Determine the [X, Y] coordinate at the center of the cell enclosing the given text.  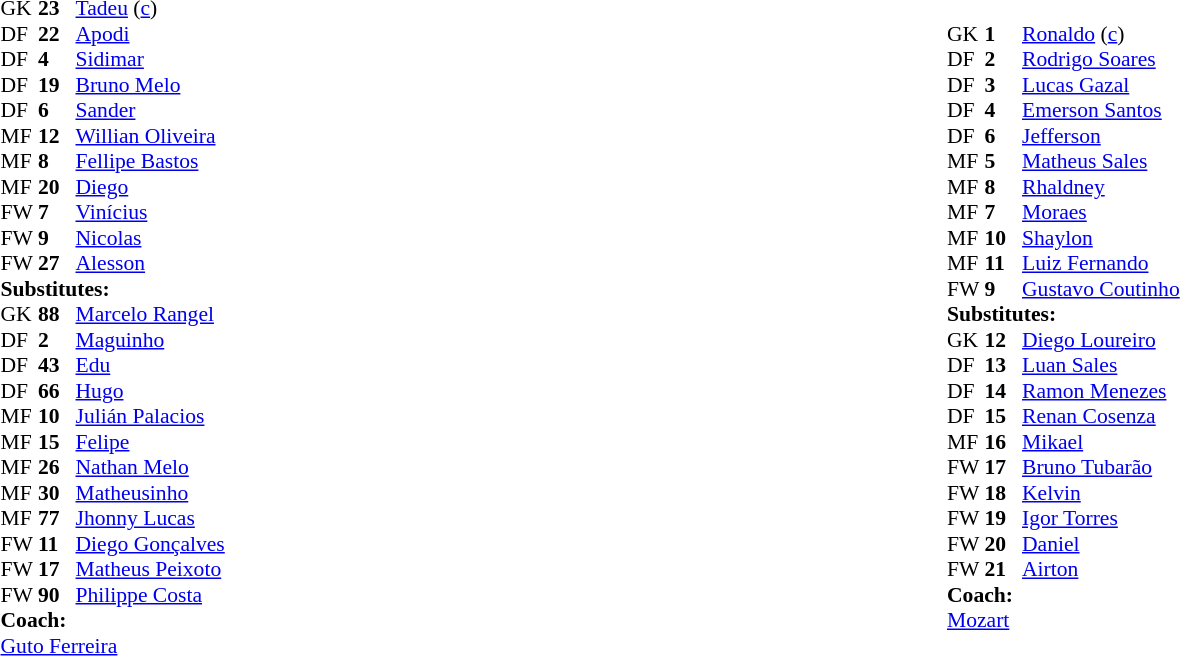
Emerson Santos [1101, 111]
Bruno Melo [150, 85]
Matheusinho [150, 493]
Luan Sales [1101, 365]
22 [57, 34]
43 [57, 365]
Edu [150, 365]
Ronaldo (c) [1101, 34]
21 [1003, 569]
13 [1003, 365]
30 [57, 493]
3 [1003, 85]
16 [1003, 442]
Diego [150, 187]
88 [57, 315]
Philippe Costa [150, 595]
Hugo [150, 391]
Airton [1101, 569]
Igor Torres [1101, 519]
Felipe [150, 442]
Luiz Fernando [1101, 263]
Fellipe Bastos [150, 161]
26 [57, 467]
Maguinho [150, 340]
Marcelo Rangel [150, 315]
Matheus Sales [1101, 161]
Julián Palacios [150, 417]
Nathan Melo [150, 467]
18 [1003, 493]
Shaylon [1101, 238]
Jhonny Lucas [150, 519]
Diego Gonçalves [150, 544]
Moraes [1101, 213]
Apodi [150, 34]
Rhaldney [1101, 187]
Daniel [1101, 544]
90 [57, 595]
Bruno Tubarão [1101, 467]
Mozart [1064, 621]
Rodrigo Soares [1101, 59]
Willian Oliveira [150, 136]
27 [57, 263]
Alesson [150, 263]
77 [57, 519]
Sidimar [150, 59]
Nicolas [150, 238]
Renan Cosenza [1101, 417]
5 [1003, 161]
66 [57, 391]
Mikael [1101, 442]
Kelvin [1101, 493]
Lucas Gazal [1101, 85]
1 [1003, 34]
Ramon Menezes [1101, 391]
Diego Loureiro [1101, 340]
Gustavo Coutinho [1101, 289]
14 [1003, 391]
Matheus Peixoto [150, 569]
Vinícius [150, 213]
Sander [150, 111]
Jefferson [1101, 136]
